Identify which cell holds the provided text, then report its [X, Y] central coordinate. 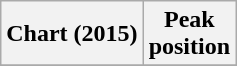
Chart (2015) [72, 34]
Peakposition [189, 34]
